For the text-containing cell, return its midpoint in (X, Y) coordinate format. 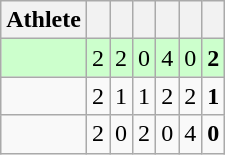
Athlete (44, 20)
